Find where the given text appears and provide that cell's center as [x, y] coordinate. 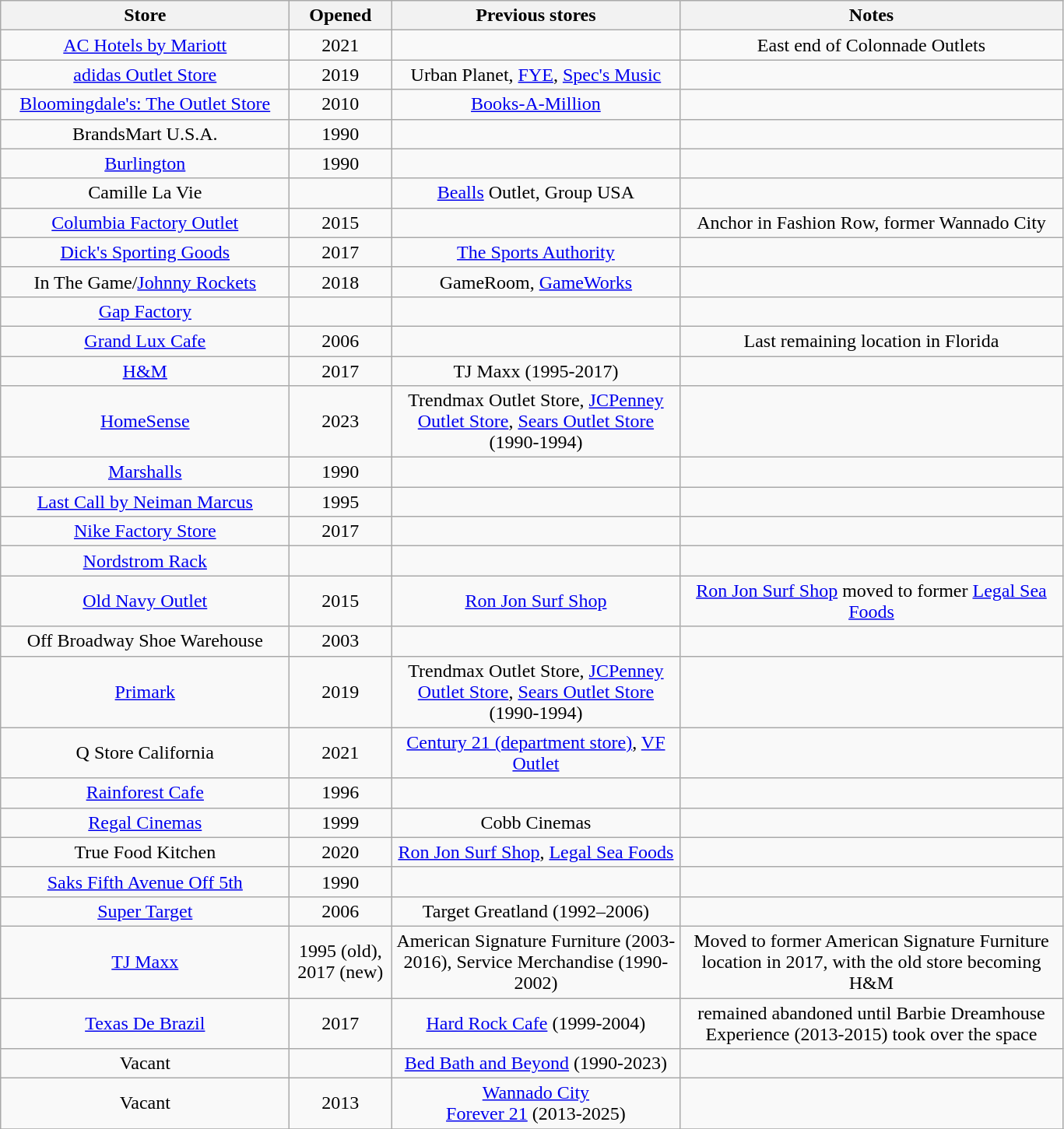
Century 21 (department store), VF Outlet [536, 753]
Super Target [145, 911]
Marshalls [145, 472]
Target Greatland (1992–2006) [536, 911]
Dick's Sporting Goods [145, 252]
Ron Jon Surf Shop moved to former Legal Sea Foods [872, 601]
2020 [341, 852]
Previous stores [536, 16]
The Sports Authority [536, 252]
1995 [341, 502]
2018 [341, 282]
Hard Rock Cafe (1999-2004) [536, 1022]
Anchor in Fashion Row, former Wannado City [872, 223]
1999 [341, 822]
Columbia Factory Outlet [145, 223]
HomeSense [145, 422]
Old Navy Outlet [145, 601]
2023 [341, 422]
Nordstrom Rack [145, 561]
remained abandoned until Barbie Dreamhouse Experience (2013-2015) took over the space [872, 1022]
Nike Factory Store [145, 531]
Opened [341, 16]
AC Hotels by Mariott [145, 45]
Ron Jon Surf Shop [536, 601]
Saks Fifth Avenue Off 5th [145, 882]
American Signature Furniture (2003-2016), Service Merchandise (1990-2002) [536, 962]
Last remaining location in Florida [872, 341]
Rainforest Cafe [145, 793]
Moved to former American Signature Furniture location in 2017, with the old store becoming H&M [872, 962]
1996 [341, 793]
East end of Colonnade Outlets [872, 45]
TJ Maxx (1995-2017) [536, 371]
2010 [341, 104]
H&M [145, 371]
In The Game/Johnny Rockets [145, 282]
adidas Outlet Store [145, 75]
Off Broadway Shoe Warehouse [145, 641]
Gap Factory [145, 311]
Books-A-Million [536, 104]
Last Call by Neiman Marcus [145, 502]
2013 [341, 1103]
2003 [341, 641]
Notes [872, 16]
Q Store California [145, 753]
True Food Kitchen [145, 852]
Regal Cinemas [145, 822]
Wannado CityForever 21 (2013-2025) [536, 1103]
GameRoom, GameWorks [536, 282]
Cobb Cinemas [536, 822]
Urban Planet, FYE, Spec's Music [536, 75]
Store [145, 16]
Ron Jon Surf Shop, Legal Sea Foods [536, 852]
Texas De Brazil [145, 1022]
1995 (old), 2017 (new) [341, 962]
BrandsMart U.S.A. [145, 134]
Burlington [145, 163]
TJ Maxx [145, 962]
Bed Bath and Beyond (1990-2023) [536, 1064]
Camille La Vie [145, 193]
Bealls Outlet, Group USA [536, 193]
Bloomingdale's: The Outlet Store [145, 104]
Primark [145, 692]
Grand Lux Cafe [145, 341]
